Find where the given text appears and provide that cell's center as [x, y] coordinate. 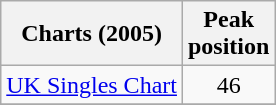
Charts (2005) [92, 34]
46 [228, 85]
UK Singles Chart [92, 85]
Peakposition [228, 34]
